Return the (X, Y) coordinate for the center point of the cell that contains the specified text.  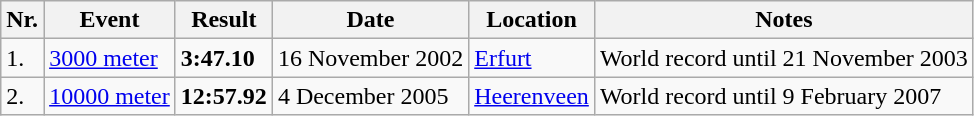
16 November 2002 (370, 58)
3:47.10 (224, 58)
Heerenveen (532, 96)
World record until 21 November 2003 (784, 58)
Erfurt (532, 58)
Notes (784, 20)
2. (22, 96)
Result (224, 20)
World record until 9 February 2007 (784, 96)
Nr. (22, 20)
12:57.92 (224, 96)
Location (532, 20)
4 December 2005 (370, 96)
Date (370, 20)
1. (22, 58)
10000 meter (110, 96)
Event (110, 20)
3000 meter (110, 58)
